Provide the [x, y] coordinate of the cell's center where the given text is located.  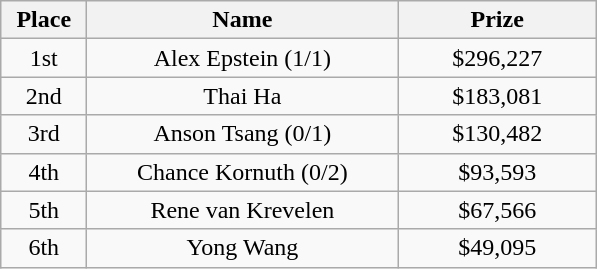
$93,593 [498, 172]
6th [44, 248]
Thai Ha [242, 96]
$67,566 [498, 210]
$130,482 [498, 134]
3rd [44, 134]
Rene van Krevelen [242, 210]
2nd [44, 96]
$183,081 [498, 96]
Chance Kornuth (0/2) [242, 172]
Anson Tsang (0/1) [242, 134]
$49,095 [498, 248]
4th [44, 172]
Yong Wang [242, 248]
5th [44, 210]
1st [44, 58]
Name [242, 20]
Alex Epstein (1/1) [242, 58]
Prize [498, 20]
Place [44, 20]
$296,227 [498, 58]
